Extract the [X, Y] coordinate from the center of the cell holding the provided text.  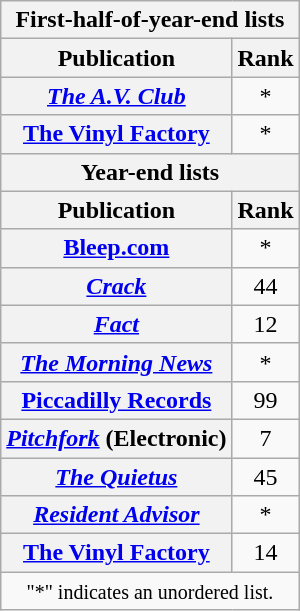
44 [266, 286]
Year-end lists [150, 172]
14 [266, 553]
Fact [116, 324]
Resident Advisor [116, 515]
Piccadilly Records [116, 400]
Bleep.com [116, 248]
"*" indicates an unordered list. [150, 591]
99 [266, 400]
The Quietus [116, 477]
12 [266, 324]
The A.V. Club [116, 96]
First-half-of-year-end lists [150, 20]
Pitchfork (Electronic) [116, 438]
45 [266, 477]
7 [266, 438]
The Morning News [116, 362]
Crack [116, 286]
